Provide the (x, y) coordinate of the cell's center where the given text is located.  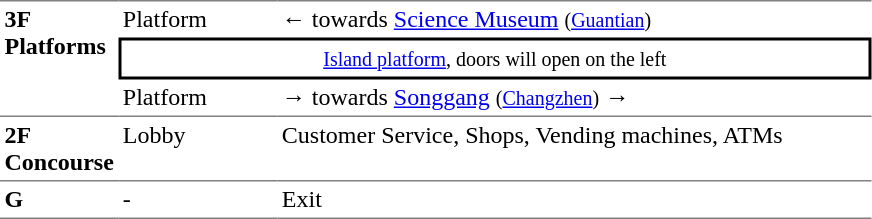
3FPlatforms (59, 58)
Customer Service, Shops, Vending machines, ATMs (574, 149)
Lobby (198, 149)
→ towards Songgang (Changzhen) → (574, 98)
Island platform, doors will open on the left (494, 59)
2FConcourse (59, 149)
← towards Science Museum (Guantian) (574, 19)
